Detect which cell encompasses the target text, then output its (x, y) center coordinate. 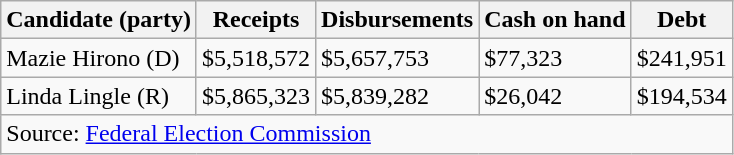
$5,518,572 (256, 58)
$194,534 (682, 96)
$77,323 (555, 58)
$241,951 (682, 58)
Disbursements (398, 20)
$5,657,753 (398, 58)
Linda Lingle (R) (99, 96)
$5,839,282 (398, 96)
Cash on hand (555, 20)
Debt (682, 20)
Candidate (party) (99, 20)
Mazie Hirono (D) (99, 58)
Receipts (256, 20)
$5,865,323 (256, 96)
$26,042 (555, 96)
Source: Federal Election Commission (366, 134)
